Locate the cell with the specified text and output its (x, y) center coordinate. 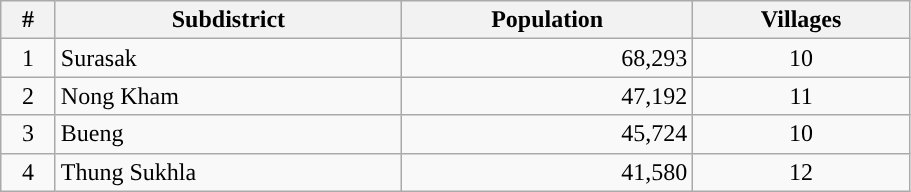
47,192 (548, 96)
2 (28, 96)
Surasak (228, 58)
Villages (802, 20)
12 (802, 172)
3 (28, 134)
4 (28, 172)
45,724 (548, 134)
1 (28, 58)
Thung Sukhla (228, 172)
Population (548, 20)
41,580 (548, 172)
Bueng (228, 134)
# (28, 20)
Subdistrict (228, 20)
68,293 (548, 58)
11 (802, 96)
Nong Kham (228, 96)
